From the cell containing the given text, extract its center point as (X, Y) coordinate. 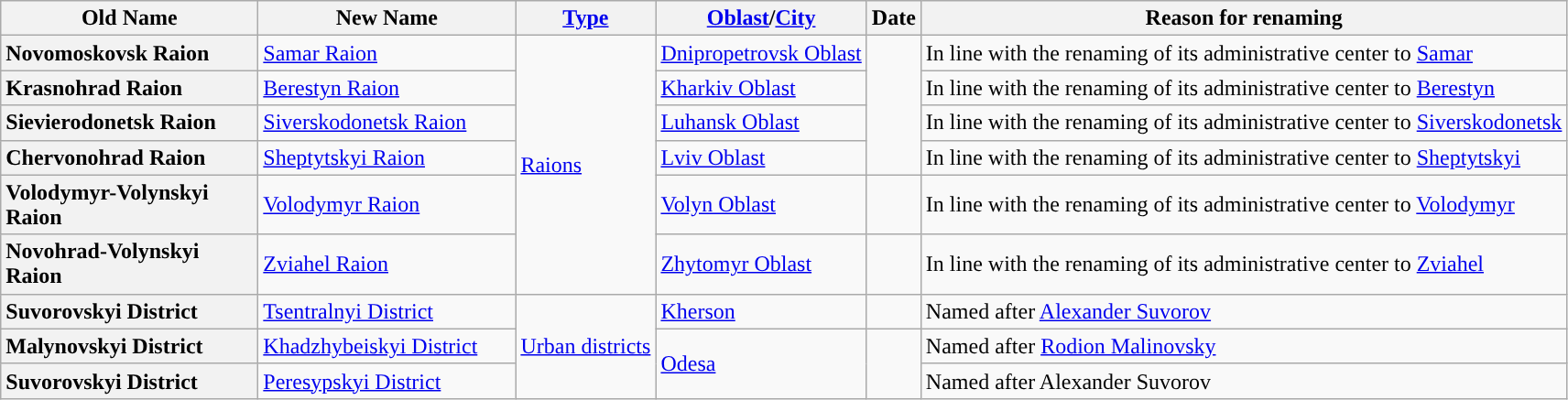
Reason for renaming (1244, 18)
Malynovskyi District (130, 346)
In line with the renaming of its administrative center to Berestyn (1244, 88)
Volodymyr-Volynskyi Raion (130, 205)
Odesa (761, 363)
Novomoskovsk Raion (130, 53)
Dnipropetrovsk Oblast (761, 53)
In line with the renaming of its administrative center to Samar (1244, 53)
Kharkiv Oblast (761, 88)
Khadzhybeiskyi District (387, 346)
Old Name (130, 18)
Siverskodonetsk Raion (387, 123)
New Name (387, 18)
In line with the renaming of its administrative center to Sheptytskyi (1244, 157)
Samar Raion (387, 53)
Urban districts (586, 346)
Sheptytskyi Raion (387, 157)
Berestyn Raion (387, 88)
Type (586, 18)
Volyn Oblast (761, 205)
Date (894, 18)
In line with the renaming of its administrative center to Zviahel (1244, 264)
Sievierodonetsk Raion (130, 123)
Oblast/City (761, 18)
Luhansk Oblast (761, 123)
Kherson (761, 311)
Named after Rodion Malinovsky (1244, 346)
Raions (586, 165)
In line with the renaming of its administrative center to Siverskodonetsk (1244, 123)
Lviv Oblast (761, 157)
Zhytomyr Oblast (761, 264)
Zviahel Raion (387, 264)
Tsentralnyi District (387, 311)
Peresypskyi District (387, 381)
Chervonohrad Raion (130, 157)
Volodymyr Raion (387, 205)
In line with the renaming of its administrative center to Volodymyr (1244, 205)
Novohrad-Volynskyi Raion (130, 264)
Krasnohrad Raion (130, 88)
